Identify which cell holds the provided text, then report its (x, y) central coordinate. 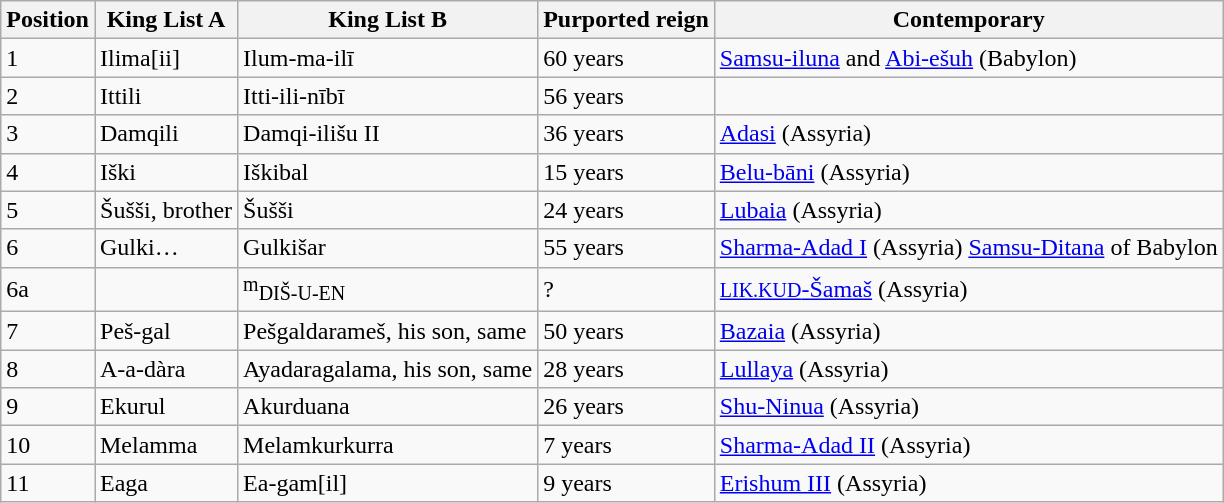
Pešgaldarameš, his son, same (388, 331)
Adasi (Assyria) (968, 134)
King List A (166, 20)
Itti-ili-nībī (388, 96)
Ea-gam[il] (388, 483)
15 years (626, 172)
Erishum III (Assyria) (968, 483)
26 years (626, 407)
2 (48, 96)
5 (48, 210)
Ekurul (166, 407)
Melamkurkurra (388, 445)
60 years (626, 58)
Šušši (388, 210)
A-a-dàra (166, 369)
mDIŠ-U-EN (388, 290)
LIK.KUD-Šamaš (Assyria) (968, 290)
Damqili (166, 134)
6a (48, 290)
Iški (166, 172)
Sharma-Adad II (Assyria) (968, 445)
Samsu-iluna and Abi-ešuh (Babylon) (968, 58)
8 (48, 369)
Damqi-ilišu II (388, 134)
28 years (626, 369)
Eaga (166, 483)
Šušši, brother (166, 210)
Melamma (166, 445)
11 (48, 483)
King List B (388, 20)
Contemporary (968, 20)
Bazaia (Assyria) (968, 331)
Gulki… (166, 248)
50 years (626, 331)
56 years (626, 96)
24 years (626, 210)
7 (48, 331)
Iškibal (388, 172)
55 years (626, 248)
1 (48, 58)
Purported reign (626, 20)
4 (48, 172)
Peš-gal (166, 331)
Lullaya (Assyria) (968, 369)
Ilum-ma-ilī (388, 58)
7 years (626, 445)
Shu-Ninua (Assyria) (968, 407)
Akurduana (388, 407)
Gulkišar (388, 248)
Ayadaragalama, his son, same (388, 369)
Belu-bāni (Assyria) (968, 172)
Sharma-Adad I (Assyria) Samsu-Ditana of Babylon (968, 248)
Ittili (166, 96)
Lubaia (Assyria) (968, 210)
? (626, 290)
6 (48, 248)
9 (48, 407)
36 years (626, 134)
9 years (626, 483)
3 (48, 134)
Position (48, 20)
10 (48, 445)
Ilima[ii] (166, 58)
